Provide the [X, Y] coordinate of the cell's center where the given text is located.  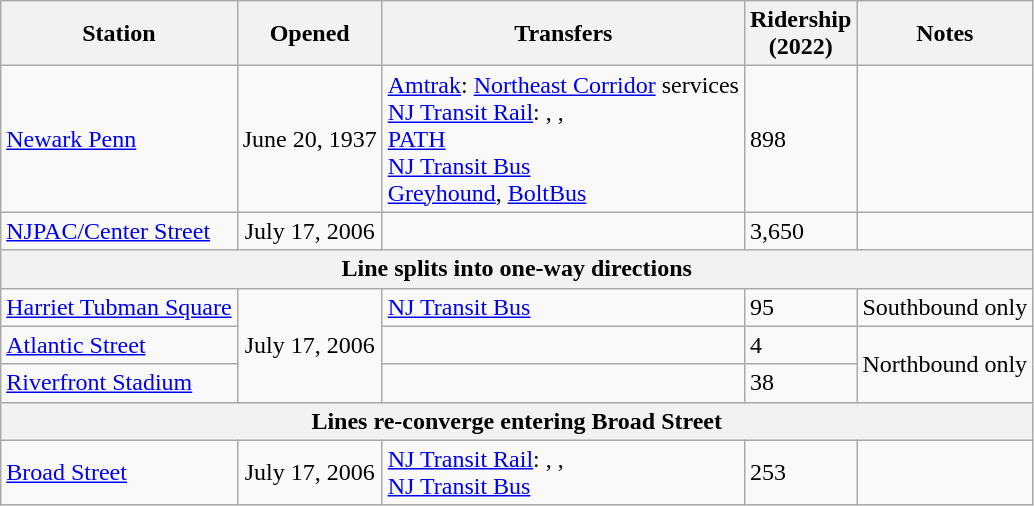
NJ Transit Bus [563, 307]
898 [800, 139]
NJPAC/Center Street [119, 231]
Line splits into one-way directions [517, 269]
3,650 [800, 231]
Ridership(2022) [800, 34]
Broad Street [119, 472]
Station [119, 34]
Riverfront Stadium [119, 383]
Transfers [563, 34]
Amtrak: Northeast Corridor services NJ Transit Rail: , , PATH NJ Transit Bus Greyhound, BoltBus [563, 139]
253 [800, 472]
Opened [310, 34]
4 [800, 345]
Southbound only [945, 307]
Harriet Tubman Square [119, 307]
June 20, 1937 [310, 139]
95 [800, 307]
38 [800, 383]
NJ Transit Rail: , , NJ Transit Bus [563, 472]
Notes [945, 34]
Northbound only [945, 364]
Atlantic Street [119, 345]
Newark Penn [119, 139]
Lines re-converge entering Broad Street [517, 421]
